Detect which cell encompasses the target text, then output its [x, y] center coordinate. 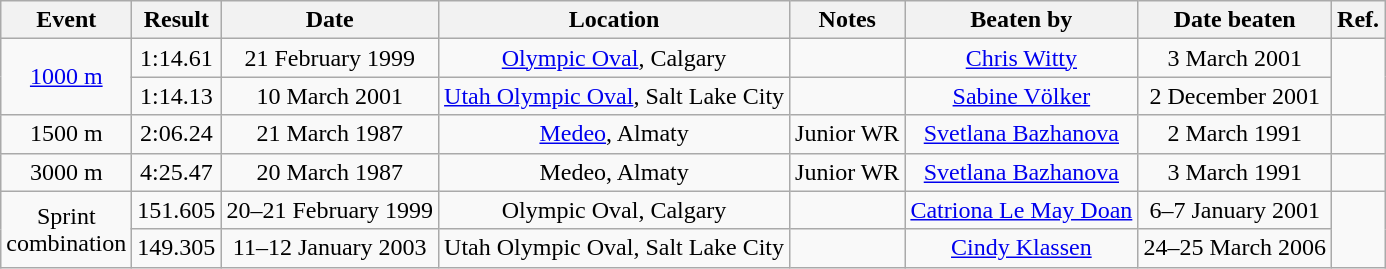
3000 m [66, 172]
Sabine Völker [1022, 96]
3 March 1991 [1235, 172]
21 February 1999 [330, 58]
Date beaten [1235, 20]
Location [614, 20]
Ref. [1358, 20]
Beaten by [1022, 20]
1:14.61 [176, 58]
1:14.13 [176, 96]
2 December 2001 [1235, 96]
4:25.47 [176, 172]
Date [330, 20]
2 March 1991 [1235, 134]
24–25 March 2006 [1235, 248]
6–7 January 2001 [1235, 210]
3 March 2001 [1235, 58]
Event [66, 20]
10 March 2001 [330, 96]
11–12 January 2003 [330, 248]
Result [176, 20]
Catriona Le May Doan [1022, 210]
Chris Witty [1022, 58]
2:06.24 [176, 134]
20 March 1987 [330, 172]
21 March 1987 [330, 134]
Notes [848, 20]
Cindy Klassen [1022, 248]
149.305 [176, 248]
1500 m [66, 134]
20–21 February 1999 [330, 210]
1000 m [66, 77]
Sprintcombination [66, 229]
151.605 [176, 210]
